Determine the (X, Y) coordinate at the center of the cell enclosing the given text.  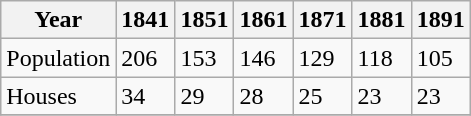
1851 (204, 20)
206 (146, 58)
1841 (146, 20)
1861 (264, 20)
146 (264, 58)
105 (440, 58)
1871 (322, 20)
Year (58, 20)
34 (146, 96)
129 (322, 58)
1891 (440, 20)
28 (264, 96)
118 (382, 58)
1881 (382, 20)
25 (322, 96)
153 (204, 58)
Population (58, 58)
Houses (58, 96)
29 (204, 96)
